Return (X, Y) of the center of cell containing provided text 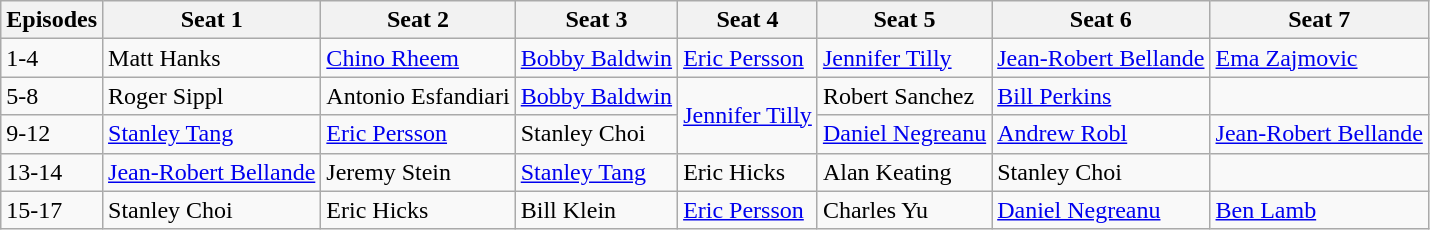
Seat 1 (212, 20)
Andrew Robl (1101, 134)
Charles Yu (904, 210)
Jeremy Stein (418, 172)
5-8 (52, 96)
Roger Sippl (212, 96)
Seat 5 (904, 20)
Seat 3 (596, 20)
Bill Klein (596, 210)
9-12 (52, 134)
Ben Lamb (1319, 210)
Chino Rheem (418, 58)
Bill Perkins (1101, 96)
13-14 (52, 172)
Episodes (52, 20)
Seat 2 (418, 20)
Antonio Esfandiari (418, 96)
Robert Sanchez (904, 96)
Seat 6 (1101, 20)
1-4 (52, 58)
Alan Keating (904, 172)
Seat 7 (1319, 20)
Seat 4 (748, 20)
Ema Zajmovic (1319, 58)
Matt Hanks (212, 58)
15-17 (52, 210)
